From the cell containing the given text, extract its center point as [X, Y] coordinate. 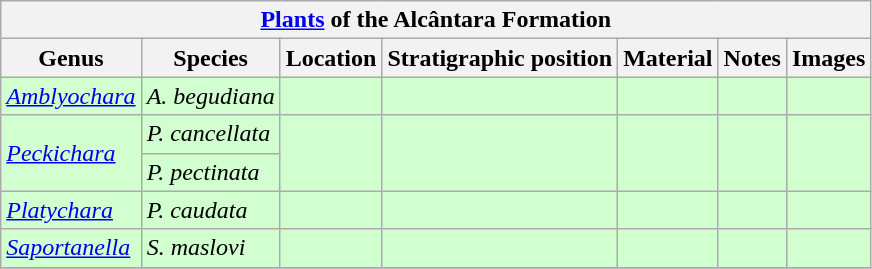
A. begudiana [210, 96]
Location [331, 58]
P. pectinata [210, 172]
Genus [71, 58]
Notes [752, 58]
Stratigraphic position [500, 58]
P. cancellata [210, 134]
Plants of the Alcântara Formation [436, 20]
Amblyochara [71, 96]
Peckichara [71, 153]
Images [828, 58]
P. caudata [210, 210]
Saportanella [71, 248]
Species [210, 58]
Material [668, 58]
Platychara [71, 210]
S. maslovi [210, 248]
